Return the [x, y] coordinate for the center point of the cell that contains the specified text.  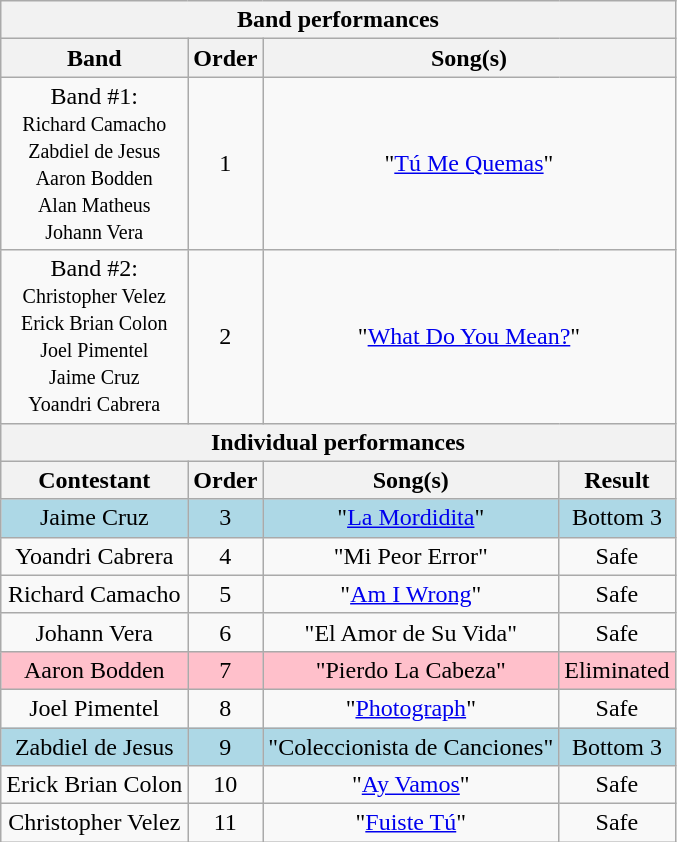
Aaron Bodden [94, 670]
Johann Vera [94, 632]
4 [226, 556]
"Am I Wrong" [411, 594]
Contestant [94, 480]
"Fuiste Tú" [411, 823]
8 [226, 708]
"Ay Vamos" [411, 785]
"El Amor de Su Vida" [411, 632]
1 [226, 164]
7 [226, 670]
Band #2:Christopher VelezErick Brian ColonJoel PimentelJaime CruzYoandri Cabrera [94, 336]
Band [94, 58]
3 [226, 518]
"La Mordidita" [411, 518]
Erick Brian Colon [94, 785]
Result [617, 480]
Jaime Cruz [94, 518]
"Coleccionista de Canciones" [411, 747]
Yoandri Cabrera [94, 556]
9 [226, 747]
6 [226, 632]
"Pierdo La Cabeza" [411, 670]
"Photograph" [411, 708]
Zabdiel de Jesus [94, 747]
"What Do You Mean?" [469, 336]
2 [226, 336]
"Tú Me Quemas" [469, 164]
Band performances [338, 20]
Joel Pimentel [94, 708]
Band #1:Richard CamachoZabdiel de JesusAaron BoddenAlan MatheusJohann Vera [94, 164]
Richard Camacho [94, 594]
10 [226, 785]
"Mi Peor Error" [411, 556]
Individual performances [338, 442]
Eliminated [617, 670]
5 [226, 594]
11 [226, 823]
Christopher Velez [94, 823]
